For the text-containing cell, return its midpoint in (X, Y) coordinate format. 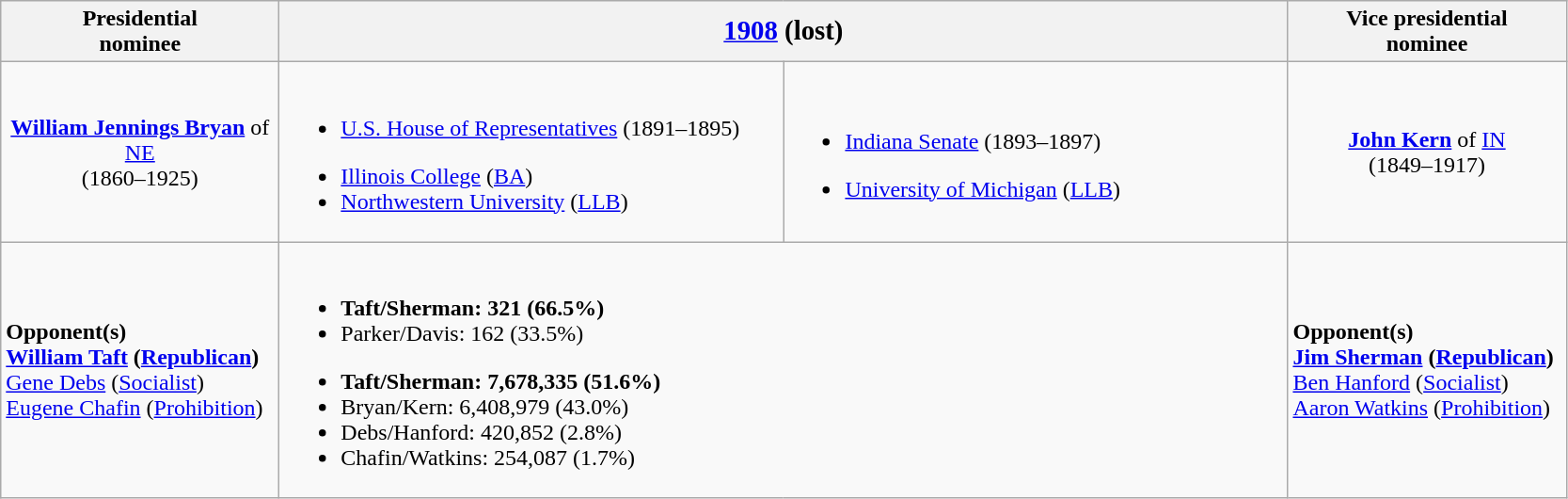
Vice presidentialnominee (1427, 32)
Presidentialnominee (140, 32)
Opponent(s)Jim Sherman (Republican)Ben Hanford (Socialist)Aaron Watkins (Prohibition) (1427, 370)
U.S. House of Representatives (1891–1895)Illinois College (BA)Northwestern University (LLB) (531, 153)
1908 (lost) (784, 32)
John Kern of IN(1849–1917) (1427, 153)
William Jennings Bryan of NE(1860–1925) (140, 153)
Indiana Senate (1893–1897)University of Michigan (LLB) (1036, 153)
Opponent(s)William Taft (Republican)Gene Debs (Socialist)Eugene Chafin (Prohibition) (140, 370)
